Identify which cell holds the provided text, then report its [X, Y] central coordinate. 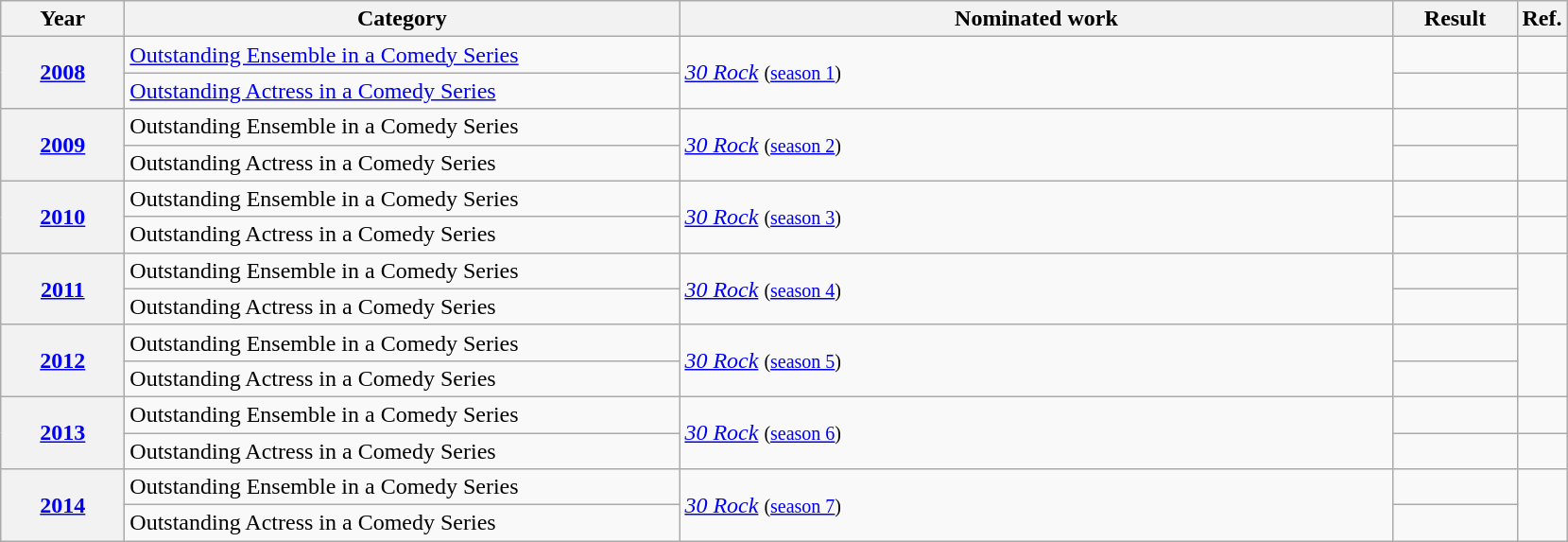
30 Rock (season 2) [1036, 145]
30 Rock (season 7) [1036, 505]
30 Rock (season 4) [1036, 288]
30 Rock (season 1) [1036, 73]
2011 [62, 288]
Category [403, 19]
2012 [62, 360]
2010 [62, 217]
30 Rock (season 3) [1036, 217]
2013 [62, 432]
2009 [62, 145]
30 Rock (season 5) [1036, 360]
Result [1456, 19]
Ref. [1542, 19]
2008 [62, 73]
30 Rock (season 6) [1036, 432]
Year [62, 19]
2014 [62, 505]
Nominated work [1036, 19]
